Identify which cell holds the provided text, then report its (X, Y) central coordinate. 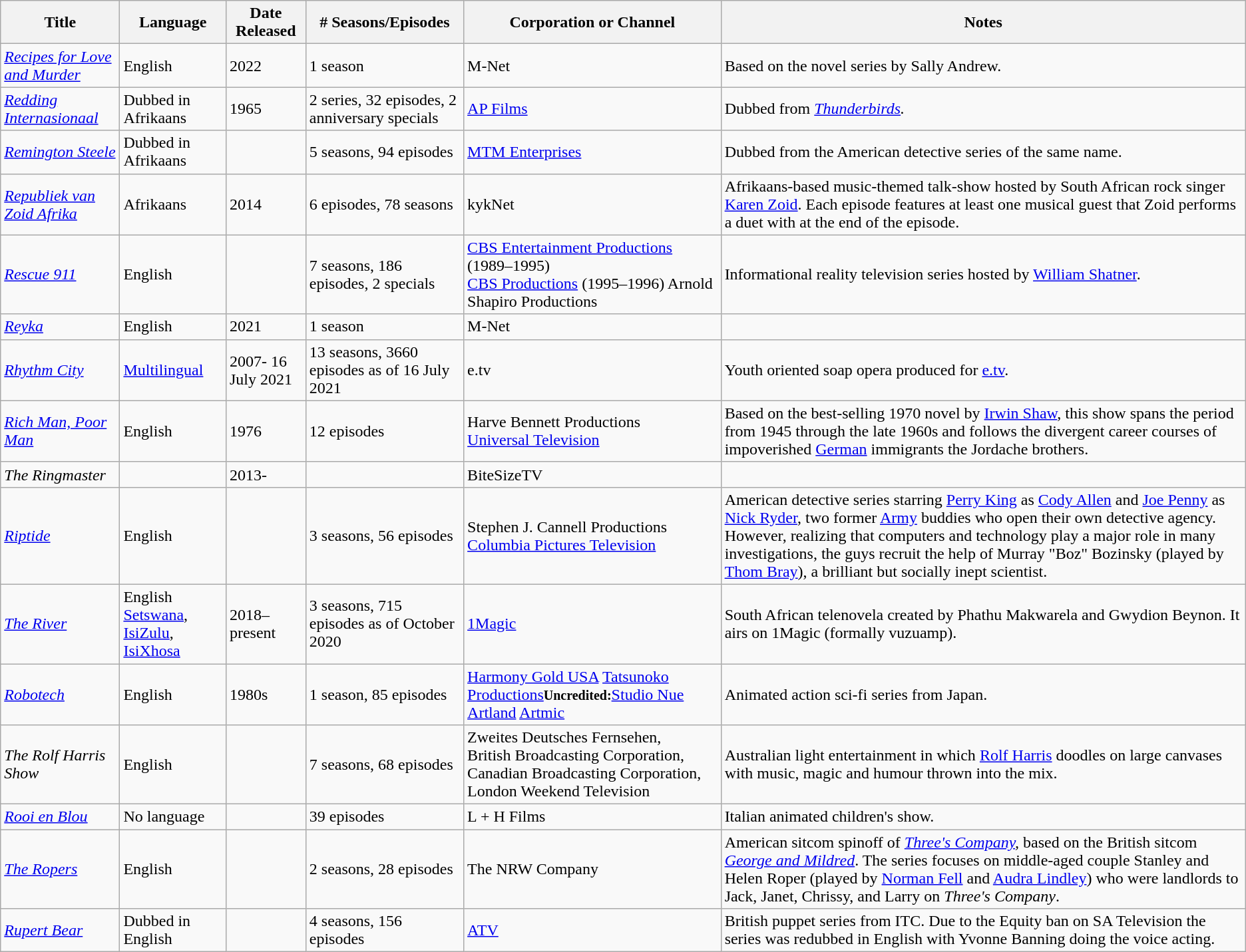
7 seasons, 186 episodes, 2 specials (385, 274)
Redding Internasionaal (60, 109)
The Ringmaster (60, 474)
Based on the novel series by Sally Andrew. (983, 65)
2013- (266, 474)
5 seasons, 94 episodes (385, 152)
Recipes for Love and Murder (60, 65)
Afrikaans (173, 204)
Animated action sci-fi series from Japan. (983, 695)
Rupert Bear (60, 930)
AP Films (592, 109)
The River (60, 624)
BiteSizeTV (592, 474)
39 episodes (385, 817)
Rhythm City (60, 370)
British puppet series from ITC. Due to the Equity ban on SA Television the series was redubbed in English with Yvonne Banning doing the voice acting. (983, 930)
2022 (266, 65)
1Magic (592, 624)
South African telenovela created by Phathu Makwarela and Gwydion Beynon. It airs on 1Magic (formally vuzuamp). (983, 624)
The Rolf Harris Show (60, 765)
6 episodes, 78 seasons (385, 204)
13 seasons, 3660 episodes as of 16 July 2021 (385, 370)
Corporation or Channel (592, 23)
1965 (266, 109)
2021 (266, 327)
EnglishSetswana, IsiZulu, IsiXhosa (173, 624)
Riptide (60, 536)
2014 (266, 204)
Dubbed in English (173, 930)
Language (173, 23)
Dubbed from the American detective series of the same name. (983, 152)
2 series, 32 episodes, 2 anniversary specials (385, 109)
Reyka (60, 327)
Rooi en Blou (60, 817)
4 seasons, 156 episodes (385, 930)
ATV (592, 930)
CBS Entertainment Productions (1989–1995)CBS Productions (1995–1996) Arnold Shapiro Productions (592, 274)
12 episodes (385, 431)
No language (173, 817)
Youth oriented soap opera produced for e.tv. (983, 370)
Robotech (60, 695)
2018–present (266, 624)
Australian light entertainment in which Rolf Harris doodles on large canvases with music, magic and humour thrown into the mix. (983, 765)
Notes (983, 23)
3 seasons, 56 episodes (385, 536)
Dubbed from Thunderbirds. (983, 109)
Stephen J. Cannell ProductionsColumbia Pictures Television (592, 536)
Harmony Gold USA Tatsunoko ProductionsUncredited:Studio Nue Artland Artmic (592, 695)
Informational reality television series hosted by William Shatner. (983, 274)
Title (60, 23)
Multilingual (173, 370)
Zweites Deutsches Fernsehen,British Broadcasting Corporation,Canadian Broadcasting Corporation,London Weekend Television (592, 765)
Republiek van Zoid Afrika (60, 204)
The NRW Company (592, 869)
1980s (266, 695)
e.tv (592, 370)
Italian animated children's show. (983, 817)
1 season, 85 episodes (385, 695)
# Seasons/Episodes (385, 23)
7 seasons, 68 episodes (385, 765)
Harve Bennett ProductionsUniversal Television (592, 431)
kykNet (592, 204)
3 seasons, 715 episodes as of October 2020 (385, 624)
Rich Man, Poor Man (60, 431)
L + H Films (592, 817)
MTM Enterprises (592, 152)
2007- 16 July 2021 (266, 370)
Date Released (266, 23)
The Ropers (60, 869)
2 seasons, 28 episodes (385, 869)
1976 (266, 431)
Rescue 911 (60, 274)
Remington Steele (60, 152)
